Extract the [X, Y] coordinate from the center of the cell holding the provided text.  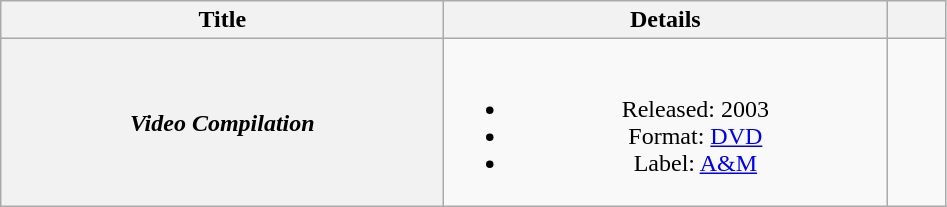
Title [222, 20]
Details [666, 20]
Released: 2003Format: DVDLabel: A&M [666, 122]
Video Compilation [222, 122]
